For the text-containing cell, return its midpoint in (x, y) coordinate format. 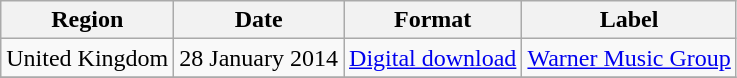
Region (88, 20)
Date (259, 20)
Label (629, 20)
Format (433, 20)
28 January 2014 (259, 58)
United Kingdom (88, 58)
Digital download (433, 58)
Warner Music Group (629, 58)
